Determine the (x, y) coordinate at the center of the cell enclosing the given text.  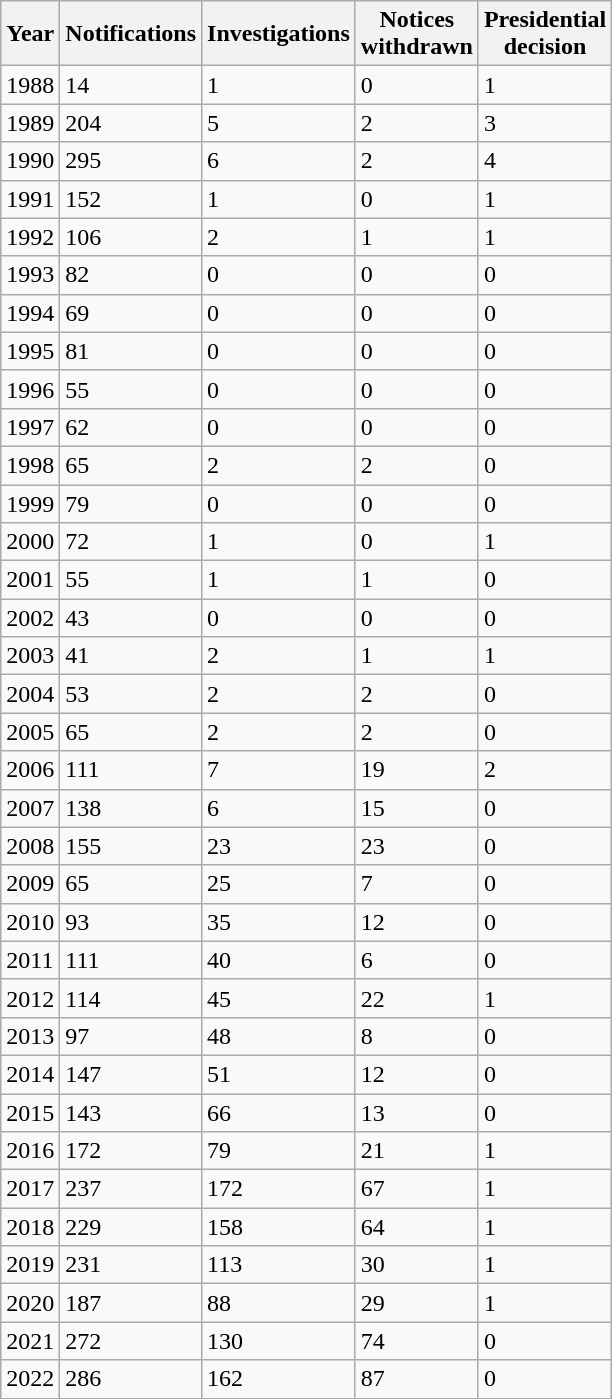
Investigations (279, 34)
Year (30, 34)
51 (279, 1074)
67 (416, 1189)
2002 (30, 618)
Presidentialdecision (544, 34)
272 (131, 1341)
Notifications (131, 34)
2009 (30, 884)
93 (131, 922)
106 (131, 237)
2022 (30, 1379)
21 (416, 1151)
2010 (30, 922)
22 (416, 998)
231 (131, 1265)
1991 (30, 199)
14 (131, 85)
13 (416, 1113)
1998 (30, 465)
2012 (30, 998)
286 (131, 1379)
2013 (30, 1036)
25 (279, 884)
40 (279, 960)
2016 (30, 1151)
1988 (30, 85)
114 (131, 998)
62 (131, 427)
2017 (30, 1189)
187 (131, 1303)
2001 (30, 580)
72 (131, 542)
1995 (30, 351)
2008 (30, 846)
138 (131, 808)
2005 (30, 732)
29 (416, 1303)
82 (131, 275)
2004 (30, 694)
69 (131, 313)
2007 (30, 808)
2020 (30, 1303)
2003 (30, 656)
2000 (30, 542)
4 (544, 161)
2018 (30, 1227)
295 (131, 161)
1990 (30, 161)
3 (544, 123)
1997 (30, 427)
48 (279, 1036)
158 (279, 1227)
1989 (30, 123)
87 (416, 1379)
8 (416, 1036)
1993 (30, 275)
2015 (30, 1113)
155 (131, 846)
66 (279, 1113)
15 (416, 808)
1999 (30, 503)
53 (131, 694)
152 (131, 199)
Noticeswithdrawn (416, 34)
74 (416, 1341)
143 (131, 1113)
113 (279, 1265)
237 (131, 1189)
2014 (30, 1074)
1992 (30, 237)
19 (416, 770)
81 (131, 351)
43 (131, 618)
162 (279, 1379)
204 (131, 123)
2006 (30, 770)
229 (131, 1227)
130 (279, 1341)
88 (279, 1303)
64 (416, 1227)
35 (279, 922)
2011 (30, 960)
45 (279, 998)
1994 (30, 313)
41 (131, 656)
1996 (30, 389)
97 (131, 1036)
5 (279, 123)
2019 (30, 1265)
2021 (30, 1341)
147 (131, 1074)
30 (416, 1265)
